From the cell containing the given text, extract its center point as (x, y) coordinate. 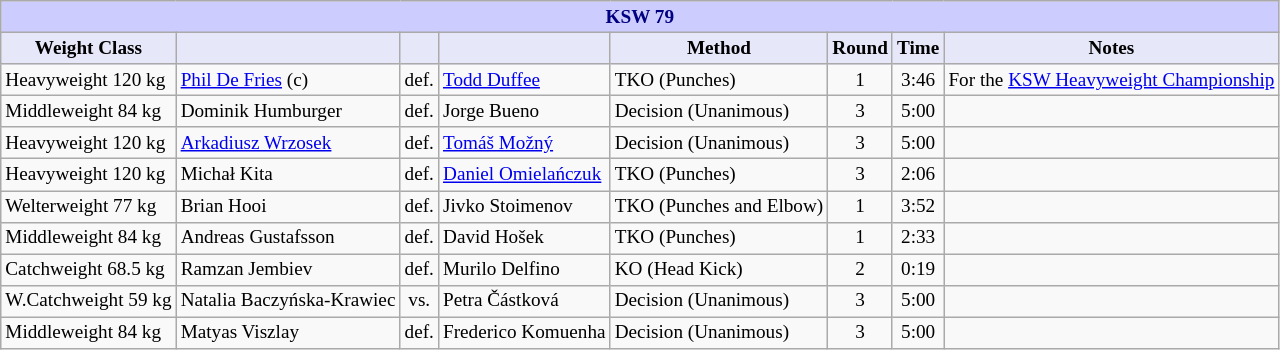
David Hošek (524, 238)
W.Catchweight 59 kg (88, 301)
vs. (419, 301)
Dominik Humburger (288, 111)
Jorge Bueno (524, 111)
Matyas Viszlay (288, 333)
3:46 (918, 80)
Brian Hooi (288, 206)
Frederico Komuenha (524, 333)
Arkadiusz Wrzosek (288, 143)
Tomáš Možný (524, 143)
KO (Head Kick) (719, 270)
2:06 (918, 175)
Jivko Stoimenov (524, 206)
Phil De Fries (c) (288, 80)
Method (719, 48)
Daniel Omielańczuk (524, 175)
Todd Duffee (524, 80)
2 (860, 270)
Catchweight 68.5 kg (88, 270)
Murilo Delfino (524, 270)
Time (918, 48)
Andreas Gustafsson (288, 238)
Petra Částková (524, 301)
Ramzan Jembiev (288, 270)
Weight Class (88, 48)
Notes (1112, 48)
Welterweight 77 kg (88, 206)
TKO (Punches and Elbow) (719, 206)
Natalia Baczyńska-Krawiec (288, 301)
3:52 (918, 206)
Michał Kita (288, 175)
KSW 79 (640, 17)
Round (860, 48)
0:19 (918, 270)
2:33 (918, 238)
For the KSW Heavyweight Championship (1112, 80)
